Detect which cell encompasses the target text, then output its [X, Y] center coordinate. 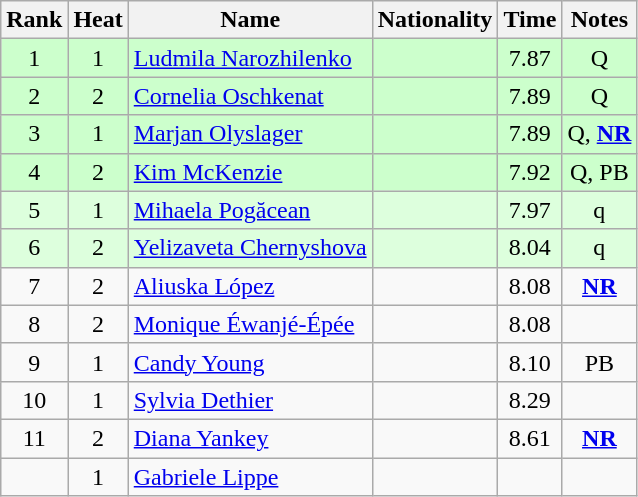
3 [34, 134]
7.92 [530, 172]
Kim McKenzie [250, 172]
Marjan Olyslager [250, 134]
9 [34, 362]
8.10 [530, 362]
Aliuska López [250, 286]
8.04 [530, 248]
8.61 [530, 438]
5 [34, 210]
Yelizaveta Chernyshova [250, 248]
6 [34, 248]
PB [600, 362]
Mihaela Pogăcean [250, 210]
Name [250, 20]
Q, PB [600, 172]
7.87 [530, 58]
Nationality [435, 20]
4 [34, 172]
Sylvia Dethier [250, 400]
Time [530, 20]
Notes [600, 20]
Cornelia Oschkenat [250, 96]
Heat [98, 20]
Gabriele Lippe [250, 477]
10 [34, 400]
Ludmila Narozhilenko [250, 58]
8 [34, 324]
Diana Yankey [250, 438]
7 [34, 286]
7.97 [530, 210]
8.29 [530, 400]
11 [34, 438]
Q, NR [600, 134]
Rank [34, 20]
Candy Young [250, 362]
Monique Éwanjé-Épée [250, 324]
